Return the [x, y] coordinate for the center point of the cell that contains the specified text.  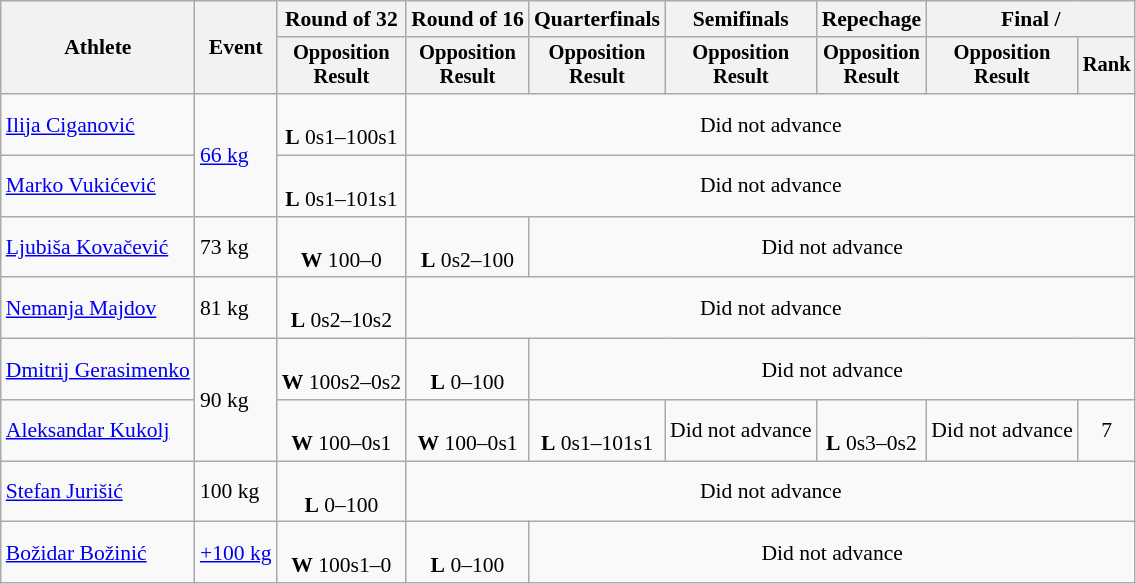
Aleksandar Kukolj [98, 430]
Event [236, 48]
66 kg [236, 155]
Round of 32 [342, 19]
Marko Vukićević [98, 186]
Ljubiša Kovačević [98, 248]
Semifinals [741, 19]
L 0s2–100 [468, 248]
W 100s1–0 [342, 552]
L 0s3–0s2 [872, 430]
Nemanja Majdov [98, 308]
Athlete [98, 48]
W 100–0 [342, 248]
Dmitrij Gerasimenko [98, 370]
Final / [1030, 19]
81 kg [236, 308]
Round of 16 [468, 19]
100 kg [236, 492]
Stefan Jurišić [98, 492]
73 kg [236, 248]
Quarterfinals [597, 19]
Rank [1107, 66]
Božidar Božinić [98, 552]
+100 kg [236, 552]
Repechage [872, 19]
W 100s2–0s2 [342, 370]
L 0s2–10s2 [342, 308]
Ilija Ciganović [98, 124]
L 0s1–100s1 [342, 124]
90 kg [236, 400]
7 [1107, 430]
